Determine the (x, y) coordinate at the center of the cell enclosing the given text.  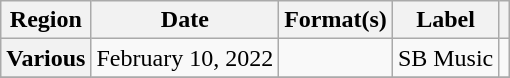
Date (185, 20)
Region (46, 20)
Label (445, 20)
SB Music (445, 58)
Format(s) (336, 20)
February 10, 2022 (185, 58)
Various (46, 58)
